Find where the given text appears and provide that cell's center as (x, y) coordinate. 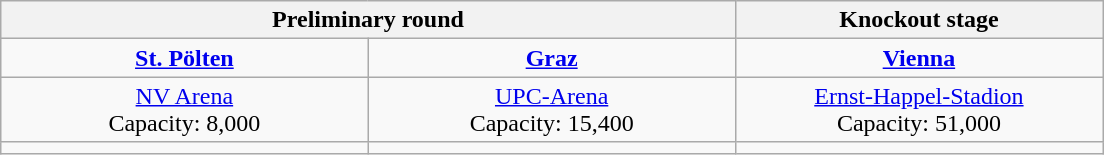
UPC-ArenaCapacity: 15,400 (552, 110)
NV ArenaCapacity: 8,000 (184, 110)
Graz (552, 58)
Vienna (918, 58)
Ernst-Happel-StadionCapacity: 51,000 (918, 110)
Knockout stage (918, 20)
St. Pölten (184, 58)
Preliminary round (368, 20)
